Locate the cell with the specified text and output its [X, Y] center coordinate. 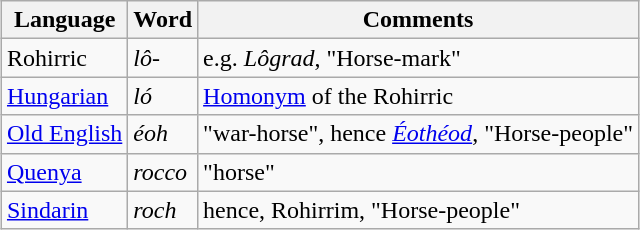
éoh [163, 134]
Homonym of the Rohirric [418, 96]
ló [163, 96]
hence, Rohirrim, "Horse-people" [418, 210]
roch [163, 210]
"horse" [418, 172]
lô- [163, 58]
Rohirric [64, 58]
Word [163, 20]
Language [64, 20]
rocco [163, 172]
Sindarin [64, 210]
Comments [418, 20]
Quenya [64, 172]
Hungarian [64, 96]
"war-horse", hence Éothéod, "Horse-people" [418, 134]
e.g. Lôgrad, "Horse-mark" [418, 58]
Old English [64, 134]
